Scan for the cell matching the given text and deliver its (X, Y) coordinate at center. 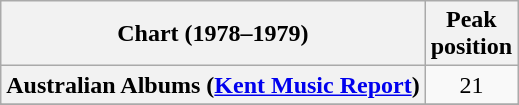
21 (471, 85)
Chart (1978–1979) (213, 34)
Australian Albums (Kent Music Report) (213, 85)
Peakposition (471, 34)
